Detect which cell encompasses the target text, then output its (X, Y) center coordinate. 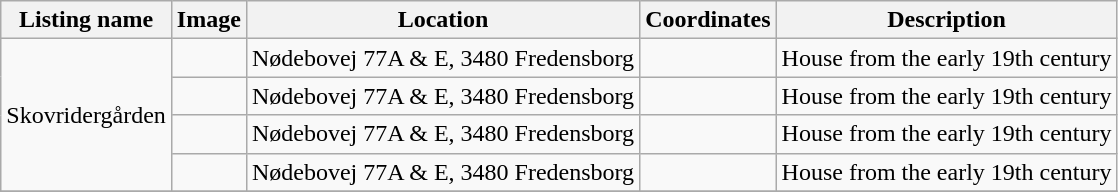
Image (208, 20)
Location (442, 20)
Skovridergården (86, 115)
Listing name (86, 20)
Coordinates (708, 20)
Description (946, 20)
